Search for the cell housing the specified text and yield its (X, Y) center coordinate. 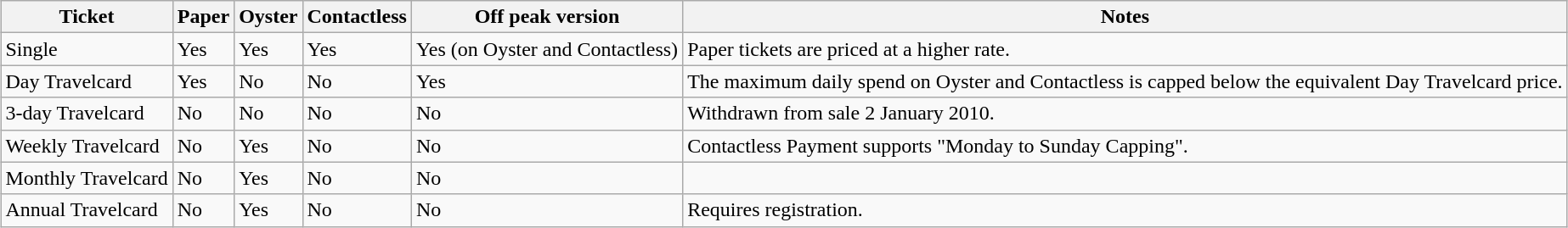
Paper tickets are priced at a higher rate. (1125, 49)
Monthly Travelcard (87, 178)
Off peak version (547, 17)
Withdrawn from sale 2 January 2010. (1125, 114)
Contactless (357, 17)
3-day Travelcard (87, 114)
Oyster (268, 17)
Weekly Travelcard (87, 146)
Day Travelcard (87, 81)
Notes (1125, 17)
Yes (on Oyster and Contactless) (547, 49)
Paper (203, 17)
Ticket (87, 17)
Annual Travelcard (87, 210)
The maximum daily spend on Oyster and Contactless is capped below the equivalent Day Travelcard price. (1125, 81)
Contactless Payment supports "Monday to Sunday Capping". (1125, 146)
Requires registration. (1125, 210)
Single (87, 49)
